Return the [x, y] coordinate for the center point of the cell that contains the specified text.  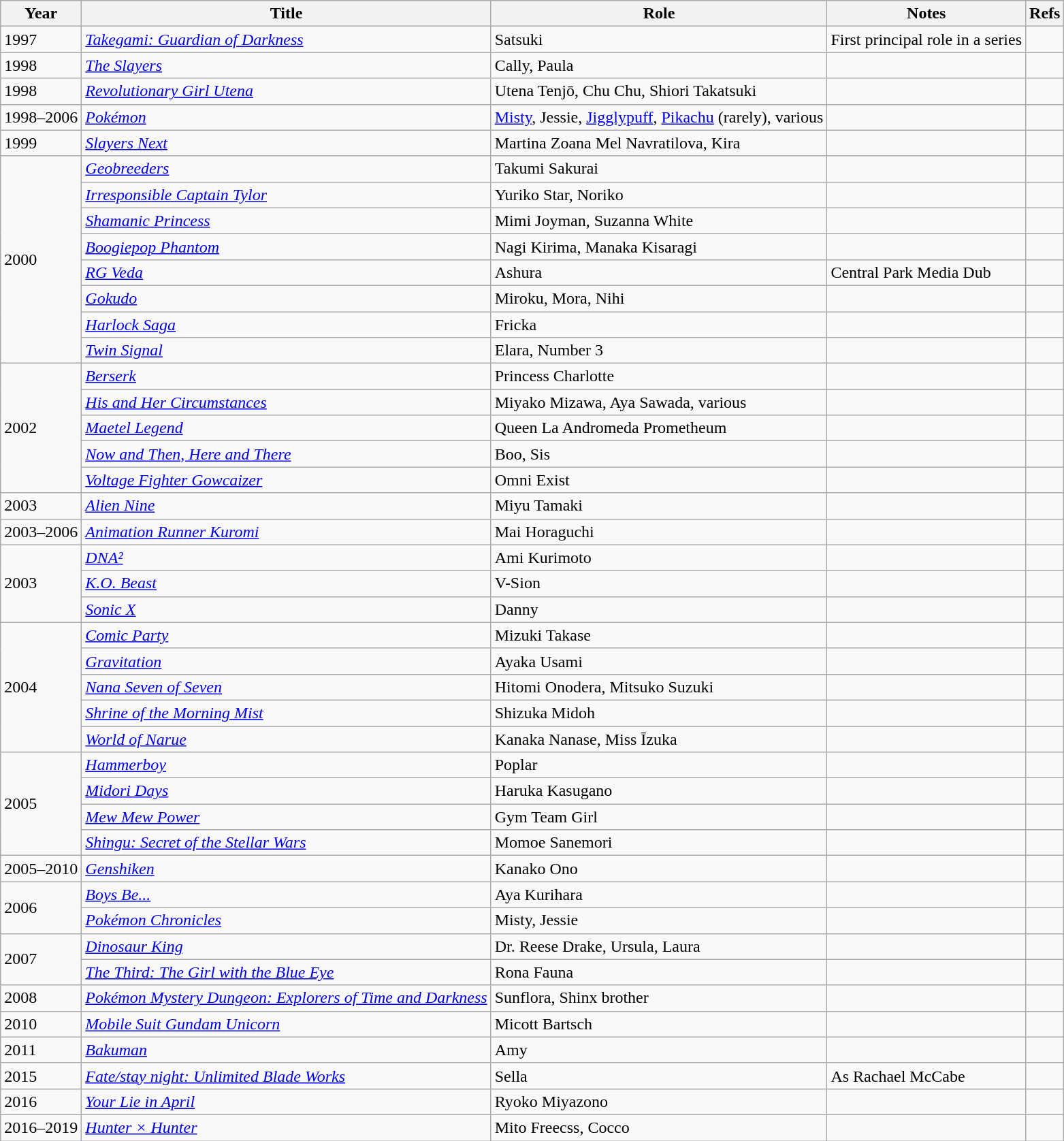
Cally, Paula [659, 65]
2005 [41, 804]
Central Park Media Dub [926, 272]
1997 [41, 39]
Mobile Suit Gundam Unicorn [286, 1024]
1998–2006 [41, 117]
2002 [41, 428]
Refs [1045, 14]
His and Her Circumstances [286, 402]
Mai Horaguchi [659, 532]
Misty, Jessie [659, 920]
Misty, Jessie, Jigglypuff, Pikachu (rarely), various [659, 117]
Dr. Reese Drake, Ursula, Laura [659, 946]
K.O. Beast [286, 583]
Rona Fauna [659, 972]
Pokémon [286, 117]
Ashura [659, 272]
Year [41, 14]
Genshiken [286, 869]
2003–2006 [41, 532]
Omni Exist [659, 480]
Pokémon Mystery Dungeon: Explorers of Time and Darkness [286, 998]
Miyako Mizawa, Aya Sawada, various [659, 402]
Mew Mew Power [286, 817]
Dinosaur King [286, 946]
Fate/stay night: Unlimited Blade Works [286, 1076]
Ayaka Usami [659, 661]
The Third: The Girl with the Blue Eye [286, 972]
2010 [41, 1024]
Role [659, 14]
2006 [41, 907]
2005–2010 [41, 869]
Voltage Fighter Gowcaizer [286, 480]
Amy [659, 1050]
Mimi Joyman, Suzanna White [659, 221]
2016–2019 [41, 1127]
World of Narue [286, 739]
Kanaka Nanase, Miss Īzuka [659, 739]
The Slayers [286, 65]
DNA² [286, 558]
Ryoko Miyazono [659, 1102]
Satsuki [659, 39]
Hitomi Onodera, Mitsuko Suzuki [659, 687]
Utena Tenjō, Chu Chu, Shiori Takatsuki [659, 91]
Now and Then, Here and There [286, 454]
Sonic X [286, 609]
Mizuki Takase [659, 635]
Nagi Kirima, Manaka Kisaragi [659, 246]
2004 [41, 687]
Twin Signal [286, 351]
Slayers Next [286, 143]
2011 [41, 1050]
Hunter × Hunter [286, 1127]
Yuriko Star, Noriko [659, 195]
Boo, Sis [659, 454]
First principal role in a series [926, 39]
Shamanic Princess [286, 221]
Gym Team Girl [659, 817]
Danny [659, 609]
Boogiepop Phantom [286, 246]
Mito Freecss, Cocco [659, 1127]
2007 [41, 959]
Notes [926, 14]
Nana Seven of Seven [286, 687]
2000 [41, 259]
Berserk [286, 376]
Your Lie in April [286, 1102]
Momoe Sanemori [659, 843]
2015 [41, 1076]
Midori Days [286, 791]
Takumi Sakurai [659, 169]
Aya Kurihara [659, 895]
Kanako Ono [659, 869]
Boys Be... [286, 895]
RG Veda [286, 272]
Miroku, Mora, Nihi [659, 298]
V-Sion [659, 583]
Harlock Saga [286, 325]
1999 [41, 143]
Poplar [659, 765]
Elara, Number 3 [659, 351]
Sunflora, Shinx brother [659, 998]
Geobreeders [286, 169]
Gokudo [286, 298]
Bakuman [286, 1050]
Revolutionary Girl Utena [286, 91]
Miyu Tamaki [659, 506]
Pokémon Chronicles [286, 920]
Shrine of the Morning Mist [286, 713]
Maetel Legend [286, 428]
Comic Party [286, 635]
Gravitation [286, 661]
Irresponsible Captain Tylor [286, 195]
Martina Zoana Mel Navratilova, Kira [659, 143]
2008 [41, 998]
Takegami: Guardian of Darkness [286, 39]
Title [286, 14]
Ami Kurimoto [659, 558]
Hammerboy [286, 765]
Fricka [659, 325]
As Rachael McCabe [926, 1076]
Shizuka Midoh [659, 713]
Shingu: Secret of the Stellar Wars [286, 843]
Princess Charlotte [659, 376]
Animation Runner Kuromi [286, 532]
Haruka Kasugano [659, 791]
Alien Nine [286, 506]
Micott Bartsch [659, 1024]
2016 [41, 1102]
Sella [659, 1076]
Queen La Andromeda Prometheum [659, 428]
